Pinpoint the cell where the given text exists, returning its (X, Y) midpoint coordinate. 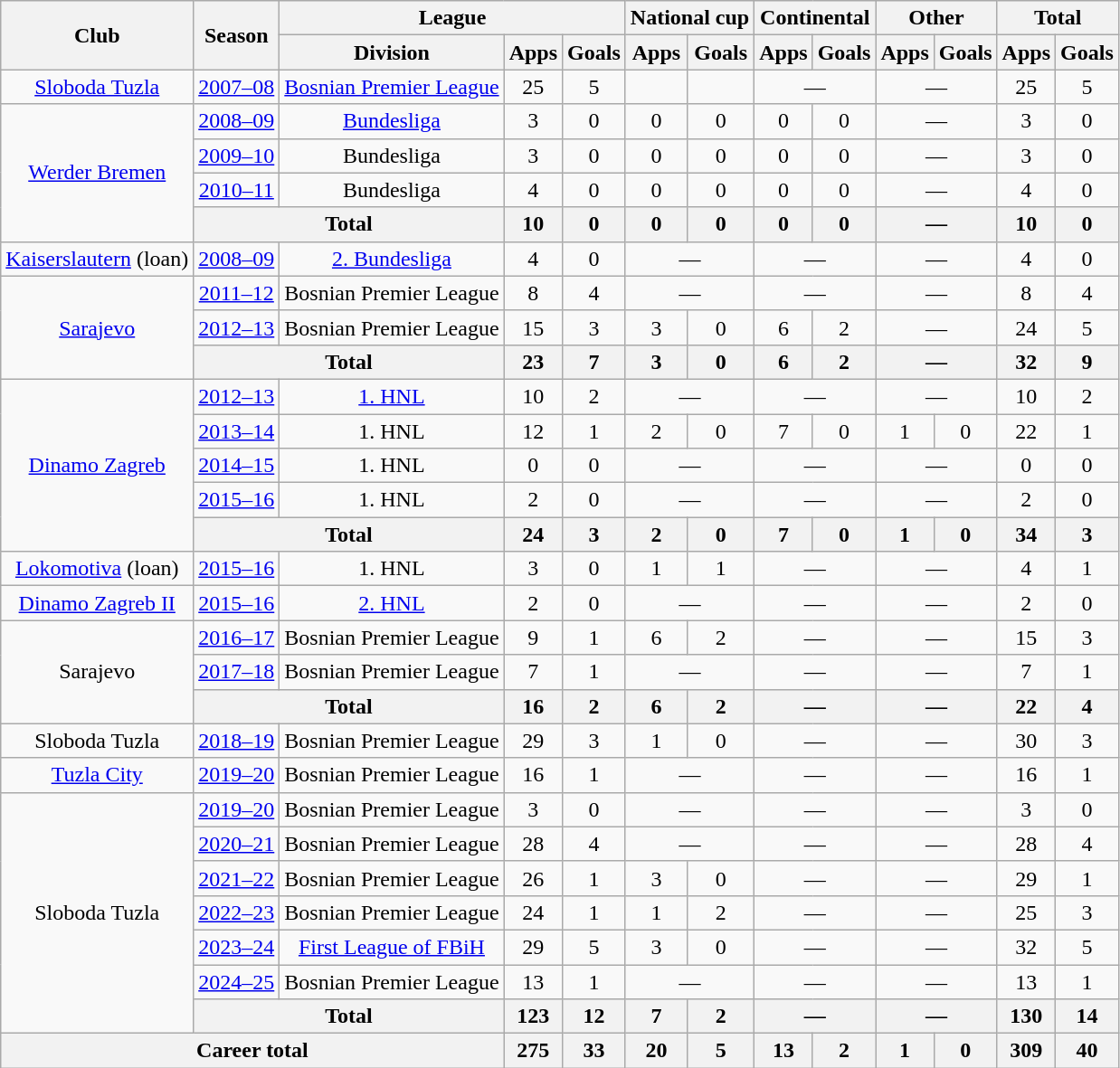
League (452, 18)
14 (1087, 1016)
20 (656, 1051)
2022–23 (237, 912)
33 (594, 1051)
2. Bundesliga (392, 259)
National cup (689, 18)
34 (1026, 534)
Werder Bremen (98, 173)
2007–08 (237, 87)
2014–15 (237, 466)
309 (1026, 1051)
2023–24 (237, 947)
Lokomotiva (loan) (98, 569)
2011–12 (237, 293)
2013–14 (237, 431)
Tuzla City (98, 775)
2016–17 (237, 638)
Continental (815, 18)
30 (1026, 741)
2. HNL (392, 603)
2021–22 (237, 878)
2024–25 (237, 981)
2010–11 (237, 190)
Dinamo Zagreb II (98, 603)
275 (533, 1051)
Season (237, 35)
23 (533, 362)
2009–10 (237, 156)
First League of FBiH (392, 947)
123 (533, 1016)
2018–19 (237, 741)
26 (533, 878)
Kaiserslautern (loan) (98, 259)
40 (1087, 1051)
Dinamo Zagreb (98, 465)
Division (392, 52)
Club (98, 35)
2017–18 (237, 672)
2020–21 (237, 844)
Career total (252, 1051)
130 (1026, 1016)
Other (936, 18)
